Locate the cell with the specified text and output its (X, Y) center coordinate. 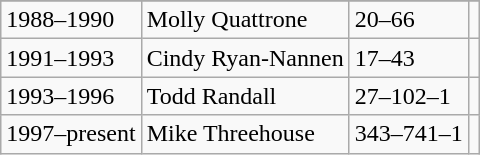
Todd Randall (245, 96)
1993–1996 (71, 96)
27–102–1 (408, 96)
20–66 (408, 20)
Cindy Ryan-Nannen (245, 58)
Molly Quattrone (245, 20)
343–741–1 (408, 134)
1997–present (71, 134)
1991–1993 (71, 58)
Mike Threehouse (245, 134)
1988–1990 (71, 20)
17–43 (408, 58)
